Output the [X, Y] coordinate of the center of the cell containing the given text.  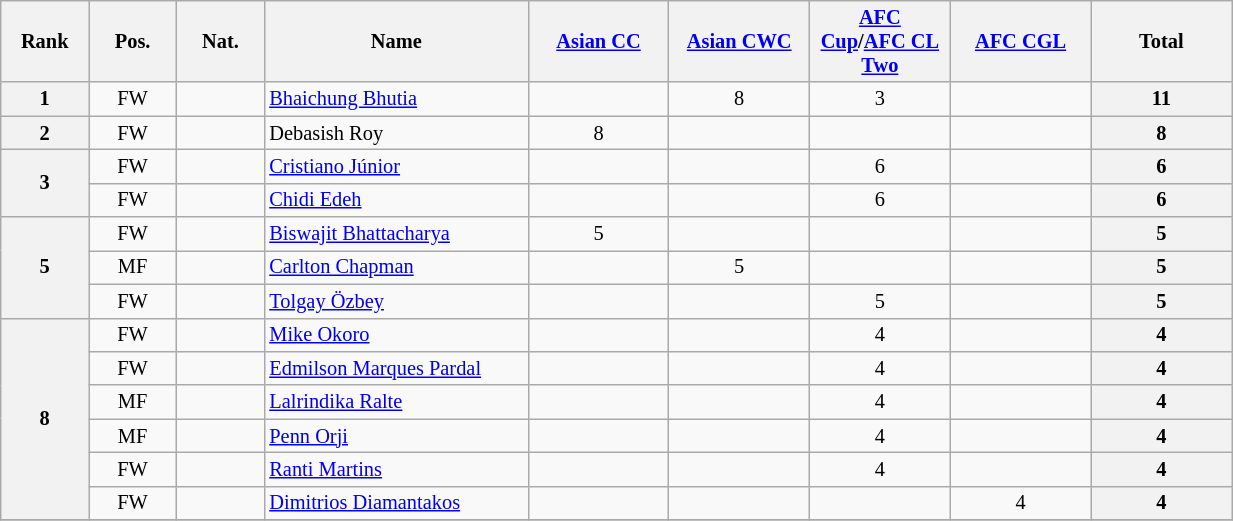
Name [396, 41]
Nat. [221, 41]
Tolgay Özbey [396, 301]
Lalrindika Ralte [396, 402]
Asian CC [598, 41]
Debasish Roy [396, 133]
Carlton Chapman [396, 267]
AFC Cup/AFC CL Two [880, 41]
Asian CWC [740, 41]
Cristiano Júnior [396, 166]
Penn Orji [396, 436]
Dimitrios Diamantakos [396, 503]
Chidi Edeh [396, 200]
Total [1162, 41]
Mike Okoro [396, 335]
2 [45, 133]
Bhaichung Bhutia [396, 99]
11 [1162, 99]
Biswajit Bhattacharya [396, 234]
Edmilson Marques Pardal [396, 368]
Pos. [133, 41]
Rank [45, 41]
AFC CGL [1020, 41]
Ranti Martins [396, 469]
1 [45, 99]
